Pinpoint the cell where the given text exists, returning its (X, Y) midpoint coordinate. 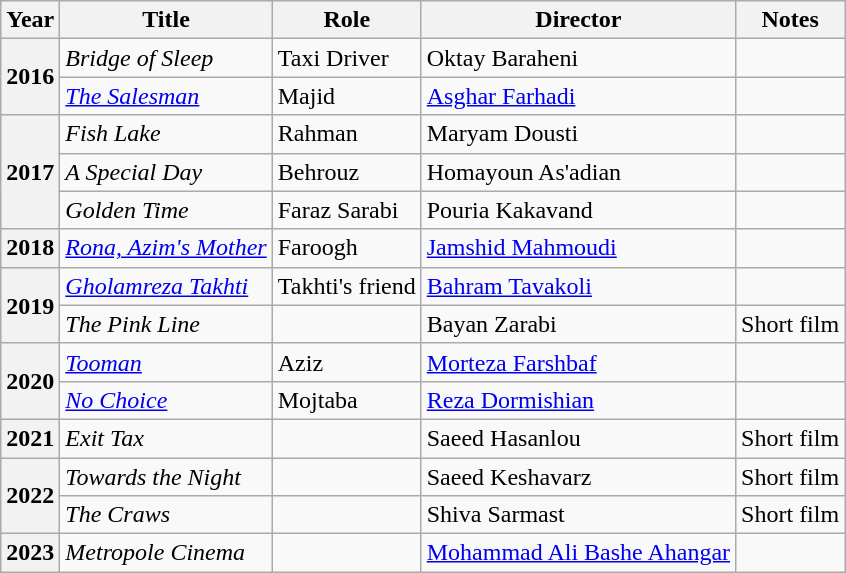
Jamshid Mahmoudi (578, 248)
Title (166, 20)
2022 (30, 496)
Gholamreza Takhti (166, 286)
Takhti's friend (346, 286)
Tooman (166, 362)
Taxi Driver (346, 58)
The Pink Line (166, 324)
Director (578, 20)
2021 (30, 438)
Bayan Zarabi (578, 324)
Towards the Night (166, 477)
Metropole Cinema (166, 553)
2020 (30, 381)
Asghar Farhadi (578, 96)
Aziz (346, 362)
Morteza Farshbaf (578, 362)
Faraz Sarabi (346, 210)
2018 (30, 248)
Rona, Azim's Mother (166, 248)
A Special Day (166, 172)
Fish Lake (166, 134)
Oktay Baraheni (578, 58)
Notes (790, 20)
2023 (30, 553)
Saeed Hasanlou (578, 438)
Reza Dormishian (578, 400)
The Craws (166, 515)
Rahman (346, 134)
Mohammad Ali Bashe Ahangar (578, 553)
Homayoun As'adian (578, 172)
2017 (30, 172)
Saeed Keshavarz (578, 477)
2019 (30, 305)
Mojtaba (346, 400)
The Salesman (166, 96)
Majid (346, 96)
Bahram Tavakoli (578, 286)
Role (346, 20)
Shiva Sarmast (578, 515)
Maryam Dousti (578, 134)
Exit Tax (166, 438)
Year (30, 20)
Behrouz (346, 172)
2016 (30, 77)
No Choice (166, 400)
Faroogh (346, 248)
Golden Time (166, 210)
Pouria Kakavand (578, 210)
Bridge of Sleep (166, 58)
